Search for the cell housing the specified text and yield its (X, Y) center coordinate. 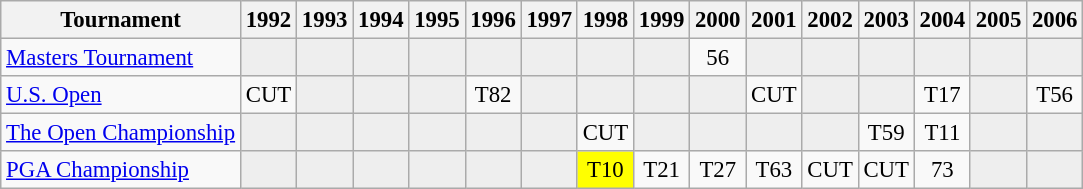
2002 (830, 20)
T17 (942, 95)
73 (942, 170)
T56 (1055, 95)
1998 (605, 20)
2005 (998, 20)
2000 (718, 20)
1994 (381, 20)
56 (718, 58)
2006 (1055, 20)
1999 (661, 20)
2004 (942, 20)
1996 (493, 20)
Masters Tournament (121, 58)
T59 (886, 133)
Tournament (121, 20)
1993 (325, 20)
T11 (942, 133)
T63 (774, 170)
T27 (718, 170)
1995 (437, 20)
1992 (268, 20)
The Open Championship (121, 133)
T21 (661, 170)
PGA Championship (121, 170)
2003 (886, 20)
U.S. Open (121, 95)
2001 (774, 20)
T10 (605, 170)
T82 (493, 95)
1997 (549, 20)
